From the cell containing the given text, extract its center point as (X, Y) coordinate. 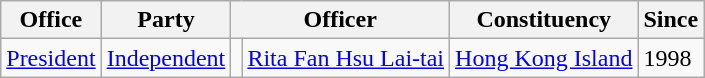
President (51, 58)
Independent (166, 58)
Since (671, 20)
Office (51, 20)
Party (166, 20)
Officer (340, 20)
Rita Fan Hsu Lai-tai (346, 58)
1998 (671, 58)
Hong Kong Island (544, 58)
Constituency (544, 20)
